Output the (x, y) coordinate of the center of the cell containing the given text.  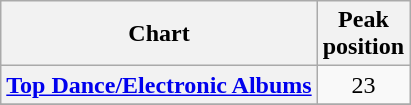
23 (363, 85)
Chart (159, 34)
Top Dance/Electronic Albums (159, 85)
Peakposition (363, 34)
